Extract the [X, Y] coordinate from the center of the cell holding the provided text.  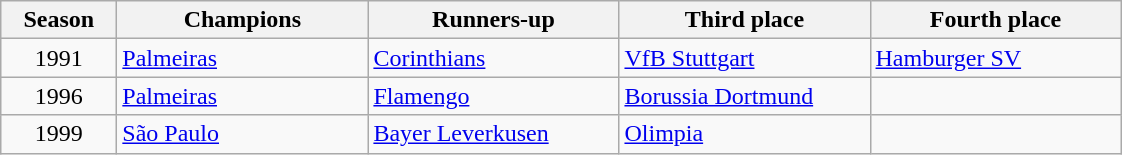
Flamengo [494, 96]
1991 [59, 58]
Borussia Dortmund [744, 96]
Third place [744, 20]
1999 [59, 134]
Corinthians [494, 58]
Hamburger SV [996, 58]
Champions [242, 20]
Runners-up [494, 20]
Bayer Leverkusen [494, 134]
VfB Stuttgart [744, 58]
Olimpia [744, 134]
1996 [59, 96]
Season [59, 20]
São Paulo [242, 134]
Fourth place [996, 20]
